Identify which cell holds the provided text, then report its (X, Y) central coordinate. 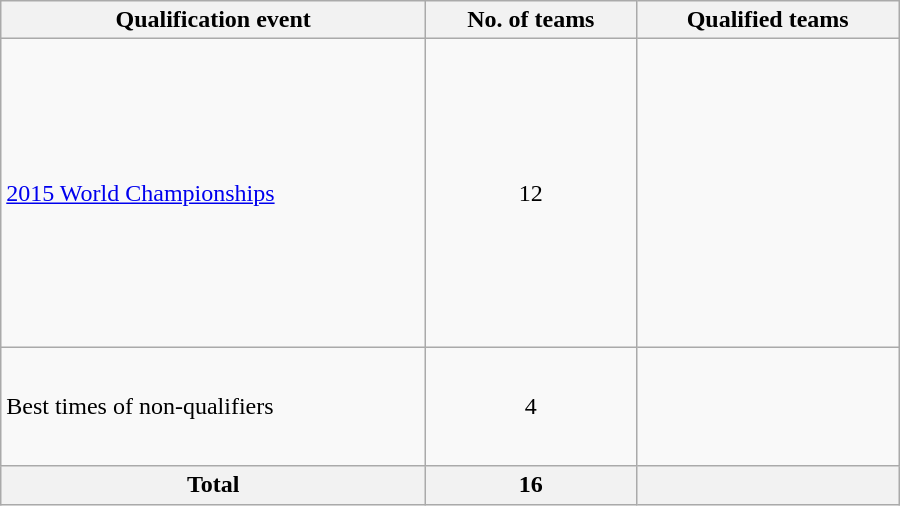
Qualification event (214, 20)
Total (214, 485)
4 (531, 406)
Qualified teams (768, 20)
No. of teams (531, 20)
12 (531, 193)
16 (531, 485)
2015 World Championships (214, 193)
Best times of non-qualifiers (214, 406)
